Determine the (X, Y) coordinate at the center of the cell enclosing the given text.  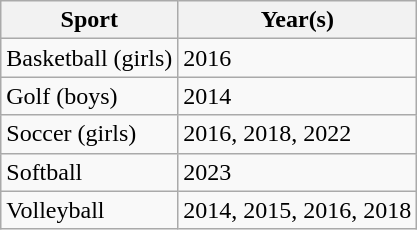
2016, 2018, 2022 (298, 134)
2014 (298, 96)
Sport (90, 20)
Year(s) (298, 20)
2014, 2015, 2016, 2018 (298, 210)
Softball (90, 172)
Basketball (girls) (90, 58)
2016 (298, 58)
2023 (298, 172)
Golf (boys) (90, 96)
Volleyball (90, 210)
Soccer (girls) (90, 134)
